Identify which cell holds the provided text, then report its (X, Y) central coordinate. 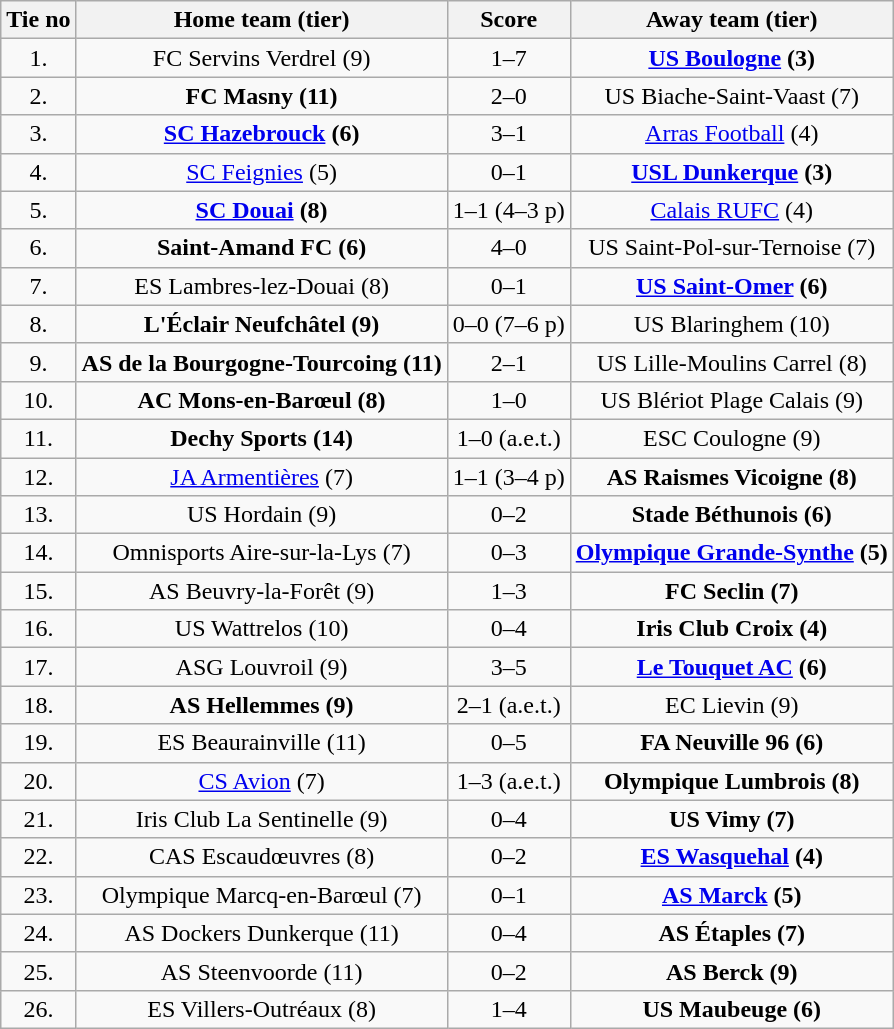
26. (38, 1009)
ES Villers-Outréaux (8) (262, 1009)
20. (38, 781)
7. (38, 286)
US Wattrelos (10) (262, 629)
Omnisports Aire-sur-la-Lys (7) (262, 553)
13. (38, 515)
3–1 (508, 134)
SC Feignies (5) (262, 172)
4. (38, 172)
USL Dunkerque (3) (732, 172)
CS Avion (7) (262, 781)
ESC Coulogne (9) (732, 438)
EC Lievin (9) (732, 705)
0–5 (508, 743)
Away team (tier) (732, 20)
3–5 (508, 667)
23. (38, 895)
AS Hellemmes (9) (262, 705)
SC Douai (8) (262, 210)
Dechy Sports (14) (262, 438)
ASG Louvroil (9) (262, 667)
6. (38, 248)
1–1 (4–3 p) (508, 210)
AS Marck (5) (732, 895)
AS Raismes Vicoigne (8) (732, 477)
16. (38, 629)
ES Lambres-lez-Douai (8) (262, 286)
US Blériot Plage Calais (9) (732, 400)
2. (38, 96)
1–7 (508, 58)
2–1 (508, 362)
2–1 (a.e.t.) (508, 705)
US Lille-Moulins Carrel (8) (732, 362)
ES Wasquehal (4) (732, 857)
12. (38, 477)
Olympique Grande-Synthe (5) (732, 553)
AS Berck (9) (732, 971)
9. (38, 362)
Olympique Marcq-en-Barœul (7) (262, 895)
1–0 (508, 400)
0–3 (508, 553)
JA Armentières (7) (262, 477)
2–0 (508, 96)
4–0 (508, 248)
CAS Escaudœuvres (8) (262, 857)
14. (38, 553)
Stade Béthunois (6) (732, 515)
1–1 (3–4 p) (508, 477)
L'Éclair Neufchâtel (9) (262, 324)
18. (38, 705)
Saint-Amand FC (6) (262, 248)
Calais RUFC (4) (732, 210)
US Saint-Omer (6) (732, 286)
AC Mons-en-Barœul (8) (262, 400)
Score (508, 20)
US Vimy (7) (732, 819)
0–0 (7–6 p) (508, 324)
AS Steenvoorde (11) (262, 971)
AS Étaples (7) (732, 933)
Olympique Lumbrois (8) (732, 781)
AS Beuvry-la-Forêt (9) (262, 591)
US Boulogne (3) (732, 58)
AS de la Bourgogne-Tourcoing (11) (262, 362)
1–0 (a.e.t.) (508, 438)
1. (38, 58)
8. (38, 324)
FC Masny (11) (262, 96)
US Maubeuge (6) (732, 1009)
21. (38, 819)
25. (38, 971)
1–4 (508, 1009)
19. (38, 743)
US Biache-Saint-Vaast (7) (732, 96)
10. (38, 400)
Tie no (38, 20)
3. (38, 134)
24. (38, 933)
1–3 (508, 591)
Le Touquet AC (6) (732, 667)
SC Hazebrouck (6) (262, 134)
15. (38, 591)
17. (38, 667)
Iris Club Croix (4) (732, 629)
FC Seclin (7) (732, 591)
5. (38, 210)
US Saint-Pol-sur-Ternoise (7) (732, 248)
US Blaringhem (10) (732, 324)
AS Dockers Dunkerque (11) (262, 933)
Home team (tier) (262, 20)
FA Neuville 96 (6) (732, 743)
ES Beaurainville (11) (262, 743)
FC Servins Verdrel (9) (262, 58)
US Hordain (9) (262, 515)
Iris Club La Sentinelle (9) (262, 819)
Arras Football (4) (732, 134)
22. (38, 857)
1–3 (a.e.t.) (508, 781)
11. (38, 438)
